Search for the cell housing the specified text and yield its (X, Y) center coordinate. 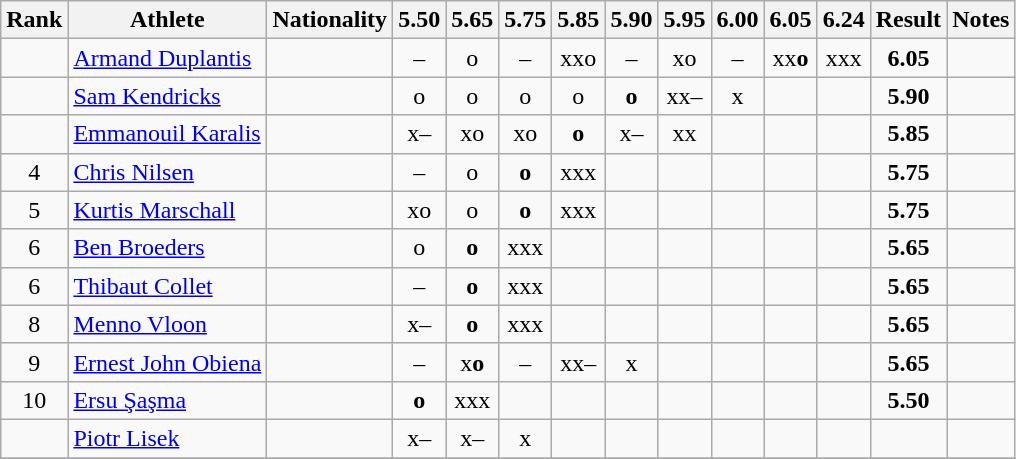
6.24 (844, 20)
Ersu Şaşma (168, 400)
10 (34, 400)
Kurtis Marschall (168, 210)
8 (34, 324)
xx (684, 134)
9 (34, 362)
Thibaut Collet (168, 286)
Chris Nilsen (168, 172)
Emmanouil Karalis (168, 134)
Result (908, 20)
Nationality (330, 20)
Notes (981, 20)
Athlete (168, 20)
Ben Broeders (168, 248)
Piotr Lisek (168, 438)
Ernest John Obiena (168, 362)
Sam Kendricks (168, 96)
6.00 (738, 20)
4 (34, 172)
Armand Duplantis (168, 58)
5 (34, 210)
Rank (34, 20)
Menno Vloon (168, 324)
5.95 (684, 20)
